Output the [x, y] coordinate of the center of the cell containing the given text.  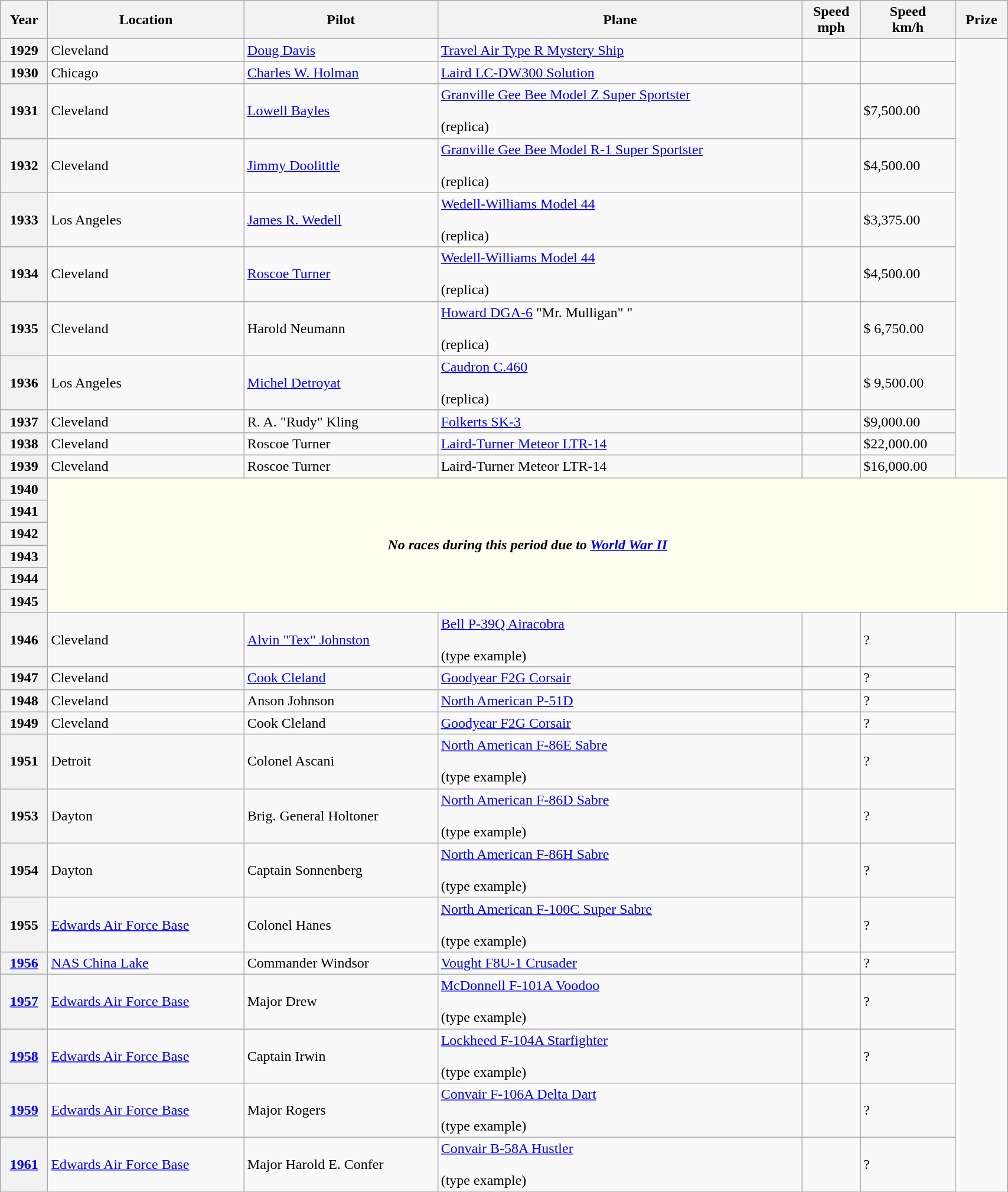
1956 [24, 963]
Convair B-58A Hustler(type example) [620, 1165]
Convair F-106A Delta Dart(type example) [620, 1110]
1943 [24, 556]
Doug Davis [341, 50]
1961 [24, 1165]
Folkerts SK-3 [620, 421]
Laird LC-DW300 Solution [620, 73]
Captain Irwin [341, 1056]
Major Drew [341, 1001]
Anson Johnson [341, 701]
Commander Windsor [341, 963]
1941 [24, 512]
James R. Wedell [341, 220]
1949 [24, 723]
North American P-51D [620, 701]
1937 [24, 421]
Alvin "Tex" Johnston [341, 640]
Bell P-39Q Airacobra(type example) [620, 640]
Plane [620, 20]
Vought F8U-1 Crusader [620, 963]
Year [24, 20]
1955 [24, 924]
1942 [24, 534]
1935 [24, 328]
Major Rogers [341, 1110]
Chicago [146, 73]
R. A. "Rudy" Kling [341, 421]
1951 [24, 761]
NAS China Lake [146, 963]
Jimmy Doolittle [341, 165]
1940 [24, 488]
Pilot [341, 20]
1936 [24, 383]
Michel Detroyat [341, 383]
$ 6,750.00 [908, 328]
No races during this period due to World War II [528, 545]
1944 [24, 579]
1930 [24, 73]
1939 [24, 466]
Detroit [146, 761]
North American F-86E Sabre(type example) [620, 761]
North American F-100C Super Sabre(type example) [620, 924]
$9,000.00 [908, 421]
1959 [24, 1110]
Lowell Bayles [341, 111]
1946 [24, 640]
Lockheed F-104A Starfighter(type example) [620, 1056]
Major Harold E. Confer [341, 1165]
1938 [24, 444]
1933 [24, 220]
Captain Sonnenberg [341, 870]
Brig. General Holtoner [341, 816]
1958 [24, 1056]
1931 [24, 111]
North American F-86D Sabre(type example) [620, 816]
Travel Air Type R Mystery Ship [620, 50]
$7,500.00 [908, 111]
Harold Neumann [341, 328]
1945 [24, 601]
1954 [24, 870]
$3,375.00 [908, 220]
Colonel Ascani [341, 761]
1957 [24, 1001]
North American F-86H Sabre(type example) [620, 870]
1948 [24, 701]
Speedmph [831, 20]
$16,000.00 [908, 466]
Charles W. Holman [341, 73]
1947 [24, 678]
Speedkm/h [908, 20]
$ 9,500.00 [908, 383]
1953 [24, 816]
Prize [981, 20]
Granville Gee Bee Model R-1 Super Sportster (replica) [620, 165]
Caudron C.460 (replica) [620, 383]
Granville Gee Bee Model Z Super Sportster (replica) [620, 111]
$22,000.00 [908, 444]
McDonnell F-101A Voodoo(type example) [620, 1001]
1932 [24, 165]
1929 [24, 50]
Location [146, 20]
Colonel Hanes [341, 924]
Howard DGA-6 "Mr. Mulligan" " (replica) [620, 328]
1934 [24, 274]
